Find where the given text appears and provide that cell's center as (X, Y) coordinate. 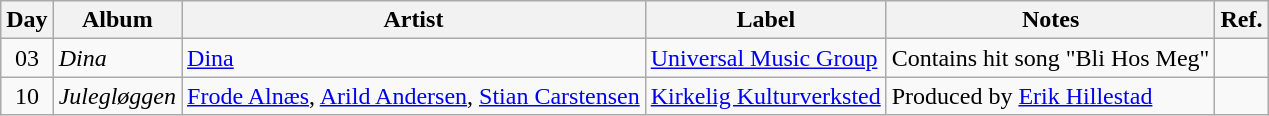
Julegløggen (117, 96)
Produced by Erik Hillestad (1050, 96)
03 (27, 58)
Universal Music Group (766, 58)
Notes (1050, 20)
Kirkelig Kulturverksted (766, 96)
Day (27, 20)
10 (27, 96)
Label (766, 20)
Album (117, 20)
Artist (414, 20)
Ref. (1242, 20)
Contains hit song "Bli Hos Meg" (1050, 58)
Frode Alnæs, Arild Andersen, Stian Carstensen (414, 96)
